Return the [x, y] coordinate for the center point of the cell that contains the specified text.  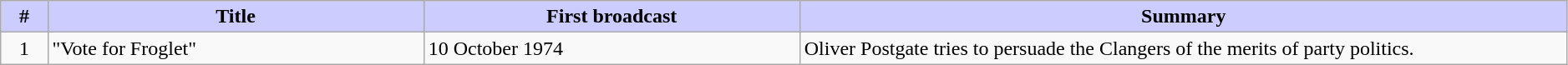
Oliver Postgate tries to persuade the Clangers of the merits of party politics. [1183, 48]
10 October 1974 [611, 48]
# [24, 17]
Title [236, 17]
First broadcast [611, 17]
Summary [1183, 17]
1 [24, 48]
"Vote for Froglet" [236, 48]
